Return (X, Y) of the center of cell containing provided text 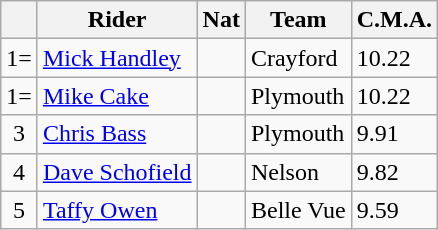
Belle Vue (298, 210)
Mick Handley (117, 58)
Nelson (298, 172)
3 (20, 134)
9.59 (394, 210)
Taffy Owen (117, 210)
9.82 (394, 172)
5 (20, 210)
Crayford (298, 58)
Chris Bass (117, 134)
Team (298, 20)
4 (20, 172)
Rider (117, 20)
Mike Cake (117, 96)
C.M.A. (394, 20)
9.91 (394, 134)
Dave Schofield (117, 172)
Nat (221, 20)
